Search for the cell housing the specified text and yield its (X, Y) center coordinate. 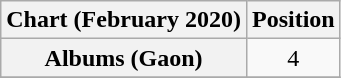
4 (293, 58)
Albums (Gaon) (124, 58)
Position (293, 20)
Chart (February 2020) (124, 20)
